Locate the cell with the specified text and output its [X, Y] center coordinate. 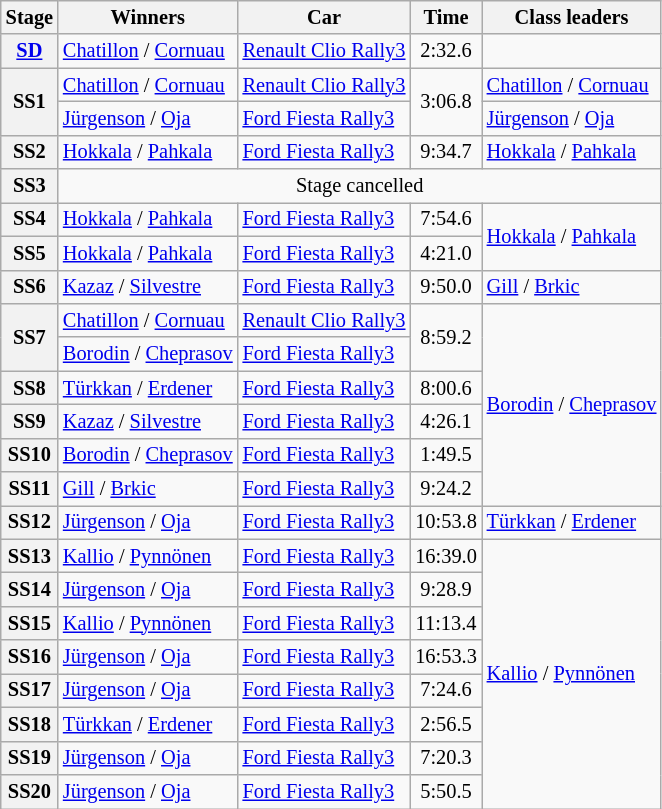
SS20 [30, 791]
SS19 [30, 758]
Car [324, 17]
SS14 [30, 589]
7:24.6 [446, 690]
SS16 [30, 657]
4:21.0 [446, 253]
SS11 [30, 489]
SS3 [30, 186]
SS2 [30, 152]
SD [30, 51]
4:26.1 [446, 421]
5:50.5 [446, 791]
SS18 [30, 724]
SS4 [30, 219]
9:34.7 [446, 152]
2:56.5 [446, 724]
SS9 [30, 421]
16:53.3 [446, 657]
9:28.9 [446, 589]
Stage [30, 17]
SS6 [30, 287]
SS13 [30, 556]
11:13.4 [446, 623]
16:39.0 [446, 556]
SS5 [30, 253]
8:59.2 [446, 336]
9:24.2 [446, 489]
SS1 [30, 102]
SS7 [30, 336]
10:53.8 [446, 522]
1:49.5 [446, 455]
2:32.6 [446, 51]
Class leaders [572, 17]
SS12 [30, 522]
7:20.3 [446, 758]
7:54.6 [446, 219]
SS15 [30, 623]
SS8 [30, 388]
3:06.8 [446, 102]
Stage cancelled [360, 186]
8:00.6 [446, 388]
SS17 [30, 690]
Time [446, 17]
SS10 [30, 455]
9:50.0 [446, 287]
Winners [148, 17]
